Locate the cell with the specified text and output its [X, Y] center coordinate. 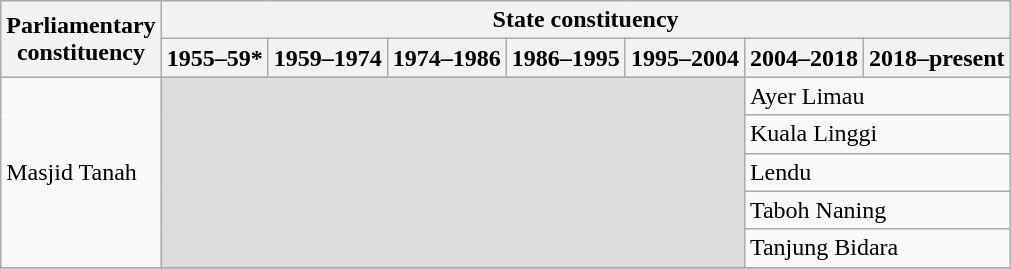
Kuala Linggi [877, 134]
Ayer Limau [877, 96]
1955–59* [214, 58]
1974–1986 [446, 58]
Taboh Naning [877, 210]
Parliamentaryconstituency [81, 39]
Tanjung Bidara [877, 248]
1959–1974 [328, 58]
State constituency [586, 20]
2004–2018 [804, 58]
2018–present [936, 58]
1995–2004 [684, 58]
1986–1995 [566, 58]
Masjid Tanah [81, 172]
Lendu [877, 172]
